Search for the cell housing the specified text and yield its (x, y) center coordinate. 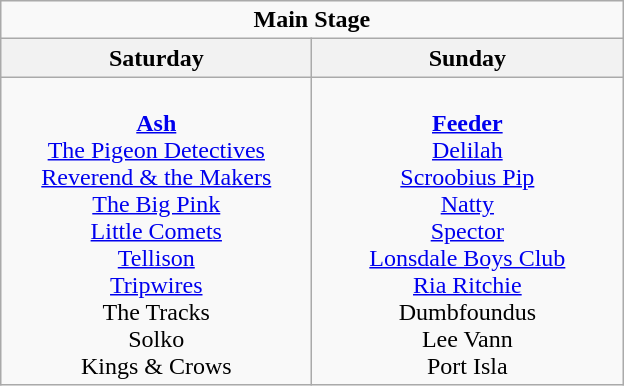
Sunday (468, 58)
Main Stage (312, 20)
Feeder Delilah Scroobius Pip Natty Spector Lonsdale Boys Club Ria Ritchie Dumbfoundus Lee Vann Port Isla (468, 231)
Ash The Pigeon Detectives Reverend & the Makers The Big Pink Little Comets Tellison Tripwires The Tracks Solko Kings & Crows (156, 231)
Saturday (156, 58)
